Detect which cell encompasses the target text, then output its [X, Y] center coordinate. 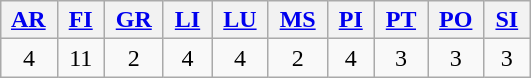
PT [400, 20]
LI [187, 20]
11 [80, 58]
AR [29, 20]
MS [298, 20]
PO [456, 20]
GR [134, 20]
PI [350, 20]
FI [80, 20]
SI [507, 20]
LU [240, 20]
